Detect which cell encompasses the target text, then output its (x, y) center coordinate. 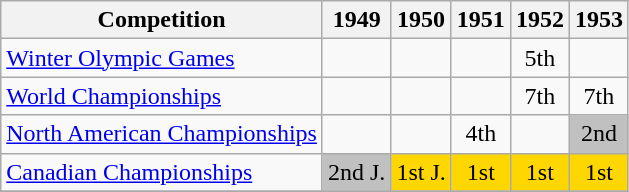
Winter Olympic Games (162, 58)
4th (480, 134)
Canadian Championships (162, 172)
World Championships (162, 96)
1950 (421, 20)
2nd (598, 134)
1952 (540, 20)
1953 (598, 20)
North American Championships (162, 134)
1st J. (421, 172)
2nd J. (356, 172)
1951 (480, 20)
1949 (356, 20)
Competition (162, 20)
5th (540, 58)
